Scan for the cell matching the given text and deliver its (x, y) coordinate at center. 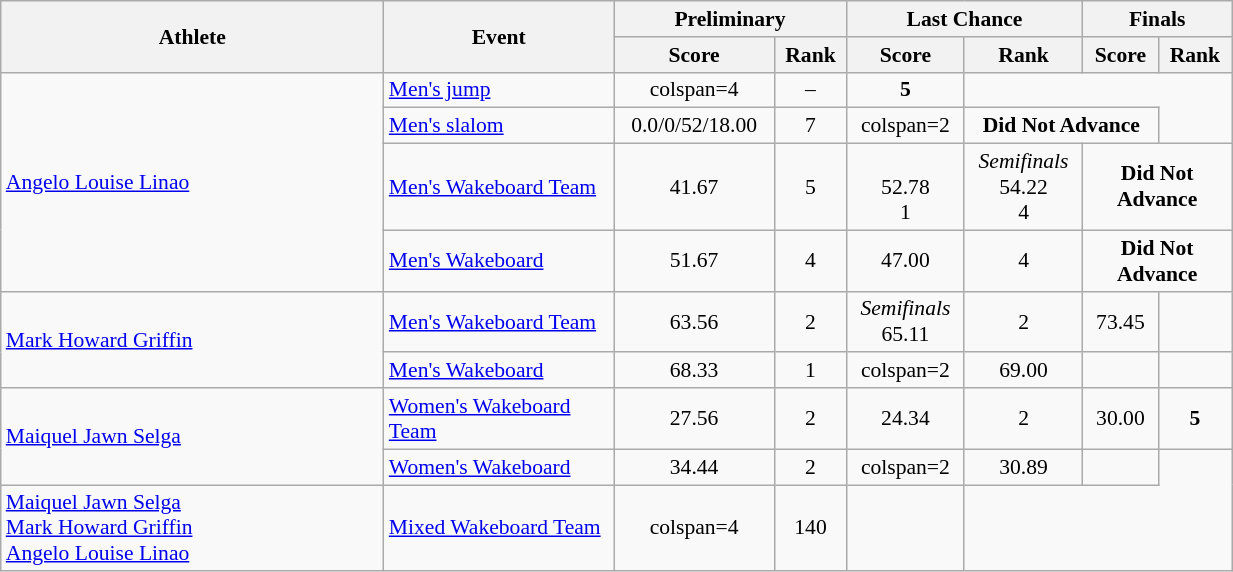
68.33 (694, 371)
– (811, 90)
34.44 (694, 467)
Event (499, 36)
24.34 (905, 418)
Preliminary (730, 19)
Semifinals 65.11 (905, 322)
Finals (1158, 19)
Men's slalom (499, 126)
7 (811, 126)
30.89 (1023, 467)
52.78 1 (905, 188)
Women's Wakeboard (499, 467)
47.00 (905, 260)
140 (811, 528)
30.00 (1121, 418)
Women's Wakeboard Team (499, 418)
Maiquel Jawn Selga (192, 436)
41.67 (694, 188)
27.56 (694, 418)
69.00 (1023, 371)
Athlete (192, 36)
0.0/0/52/18.00 (694, 126)
51.67 (694, 260)
73.45 (1121, 322)
Maiquel Jawn SelgaMark Howard GriffinAngelo Louise Linao (192, 528)
Angelo Louise Linao (192, 182)
Men's jump (499, 90)
Last Chance (964, 19)
Mixed Wakeboard Team (499, 528)
Mark Howard Griffin (192, 340)
Semifinals 54.22 4 (1023, 188)
1 (811, 371)
63.56 (694, 322)
